Provide the [X, Y] coordinate of the cell's center where the given text is located.  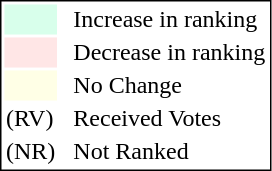
Received Votes [170, 119]
(NR) [30, 151]
Not Ranked [170, 151]
Decrease in ranking [170, 53]
(RV) [30, 119]
No Change [170, 85]
Increase in ranking [170, 19]
